Find where the given text appears and provide that cell's center as [x, y] coordinate. 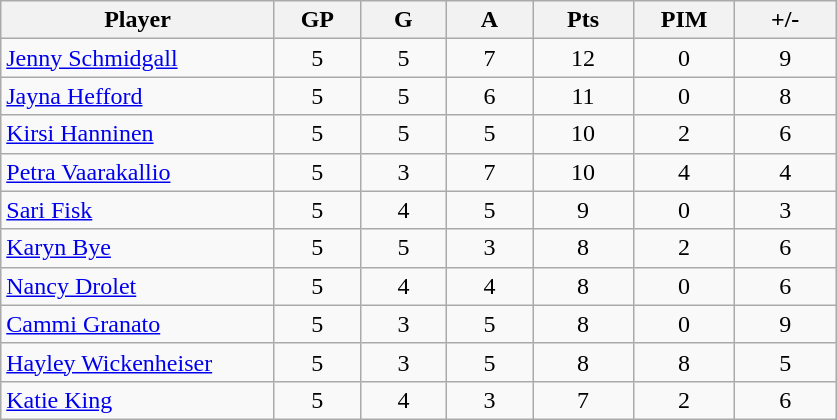
11 [582, 96]
Player [138, 20]
Karyn Bye [138, 248]
A [489, 20]
+/- [786, 20]
Sari Fisk [138, 210]
Pts [582, 20]
PIM [684, 20]
Kirsi Hanninen [138, 134]
Petra Vaarakallio [138, 172]
Hayley Wickenheiser [138, 362]
Katie King [138, 400]
Cammi Granato [138, 324]
G [403, 20]
GP [317, 20]
Nancy Drolet [138, 286]
12 [582, 58]
Jenny Schmidgall [138, 58]
Jayna Hefford [138, 96]
